Determine the (x, y) coordinate at the center of the cell enclosing the given text.  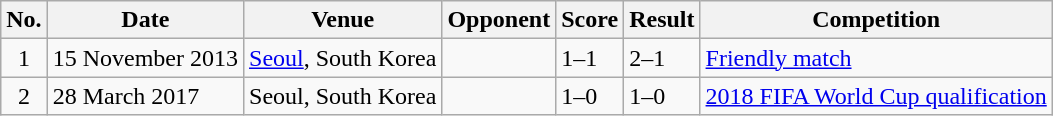
Venue (343, 20)
Friendly match (876, 58)
2 (24, 96)
No. (24, 20)
Score (590, 20)
Result (662, 20)
2018 FIFA World Cup qualification (876, 96)
Competition (876, 20)
15 November 2013 (145, 58)
2–1 (662, 58)
Opponent (499, 20)
1 (24, 58)
1–1 (590, 58)
28 March 2017 (145, 96)
Date (145, 20)
